From the cell containing the given text, extract its center point as [X, Y] coordinate. 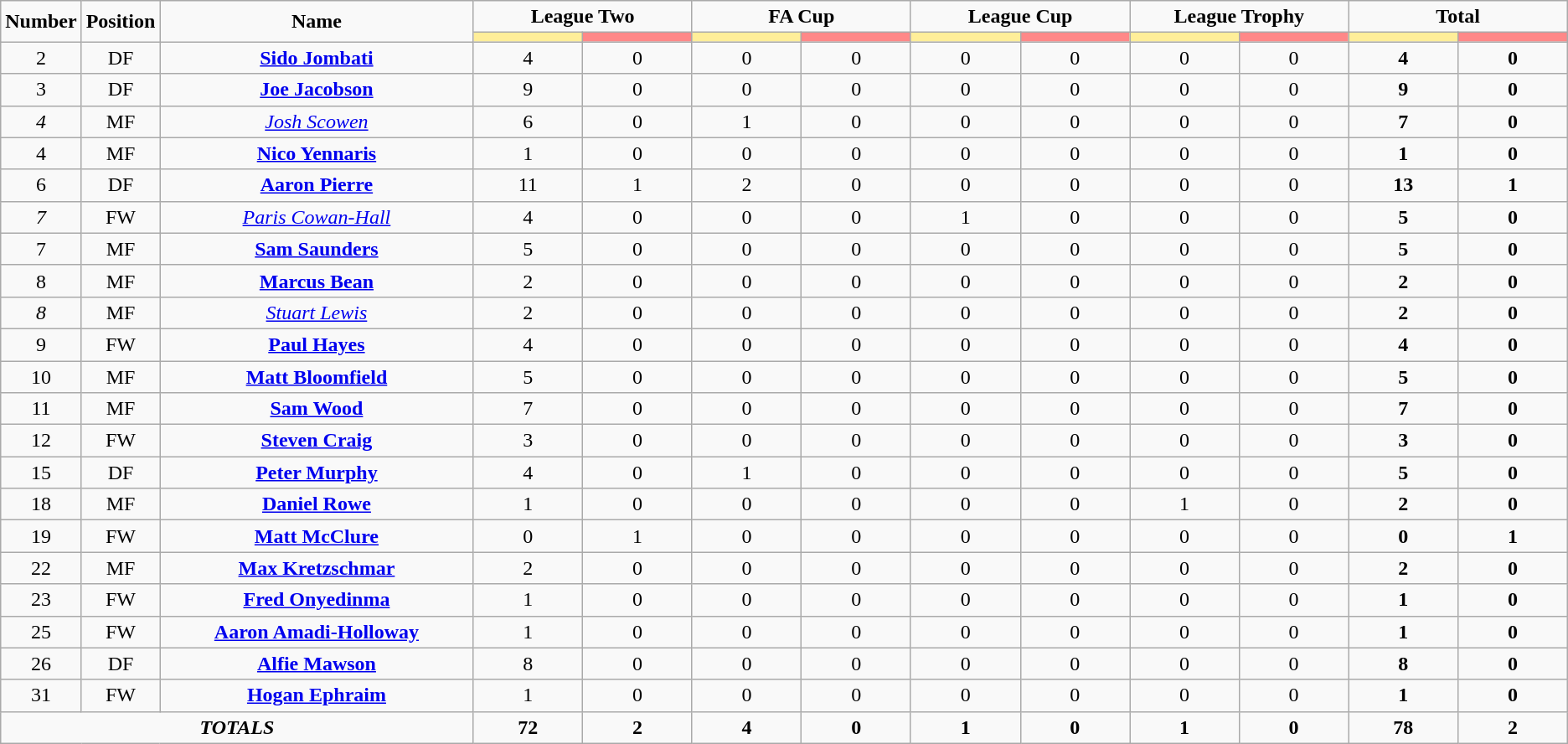
Sam Wood [317, 409]
22 [41, 568]
78 [1404, 727]
Joe Jacobson [317, 90]
League Two [583, 17]
Steven Craig [317, 441]
Marcus Bean [317, 281]
TOTALS [237, 727]
23 [41, 600]
Max Kretzschmar [317, 568]
18 [41, 504]
Matt McClure [317, 536]
Number [41, 22]
Alfie Mawson [317, 664]
19 [41, 536]
Position [121, 22]
League Cup [1020, 17]
Name [317, 22]
Paris Cowan-Hall [317, 217]
Hogan Ephraim [317, 695]
Peter Murphy [317, 473]
Fred Onyedinma [317, 600]
15 [41, 473]
Aaron Pierre [317, 185]
25 [41, 632]
Daniel Rowe [317, 504]
12 [41, 441]
Josh Scowen [317, 121]
Paul Hayes [317, 344]
Total [1457, 17]
Sam Saunders [317, 249]
72 [528, 727]
Aaron Amadi-Holloway [317, 632]
Matt Bloomfield [317, 376]
League Trophy [1240, 17]
13 [1404, 185]
10 [41, 376]
31 [41, 695]
Nico Yennaris [317, 153]
Stuart Lewis [317, 313]
26 [41, 664]
Sido Jombati [317, 58]
FA Cup [801, 17]
